Provide the [x, y] coordinate of the cell's center where the given text is located.  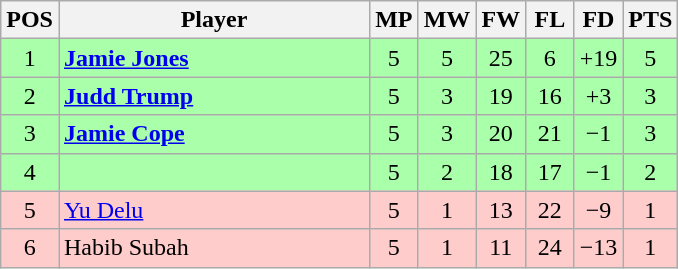
Judd Trump [214, 96]
FD [598, 20]
17 [550, 172]
13 [501, 210]
4 [30, 172]
−13 [598, 248]
20 [501, 134]
24 [550, 248]
Jamie Cope [214, 134]
+19 [598, 58]
18 [501, 172]
Jamie Jones [214, 58]
21 [550, 134]
MW [447, 20]
Player [214, 20]
Yu Delu [214, 210]
16 [550, 96]
25 [501, 58]
FL [550, 20]
+3 [598, 96]
POS [30, 20]
22 [550, 210]
Habib Subah [214, 248]
FW [501, 20]
PTS [650, 20]
−9 [598, 210]
MP [394, 20]
19 [501, 96]
11 [501, 248]
